Identify which cell holds the provided text, then report its [x, y] central coordinate. 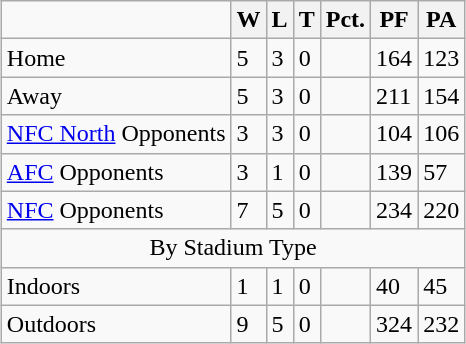
57 [442, 172]
45 [442, 286]
104 [394, 134]
Home [116, 58]
164 [394, 58]
W [248, 20]
L [280, 20]
7 [248, 210]
40 [394, 286]
154 [442, 96]
Away [116, 96]
PA [442, 20]
NFC Opponents [116, 210]
139 [394, 172]
232 [442, 324]
211 [394, 96]
Pct. [345, 20]
NFC North Opponents [116, 134]
AFC Opponents [116, 172]
9 [248, 324]
324 [394, 324]
106 [442, 134]
By Stadium Type [232, 248]
PF [394, 20]
T [306, 20]
220 [442, 210]
123 [442, 58]
Outdoors [116, 324]
234 [394, 210]
Indoors [116, 286]
